Extract the [x, y] coordinate from the center of the cell holding the provided text.  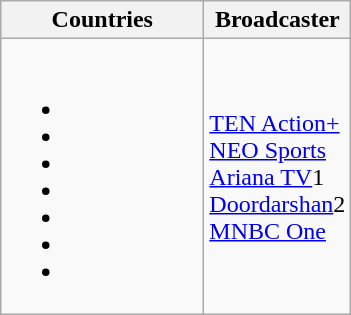
Countries [102, 20]
Broadcaster [278, 20]
TEN Action+ NEO Sports Ariana TV1 Doordarshan2 MNBC One [278, 176]
